Scan for the cell matching the given text and deliver its [X, Y] coordinate at center. 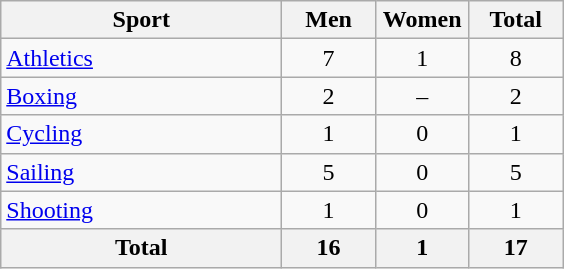
Sport [142, 20]
Athletics [142, 58]
Women [422, 20]
Sailing [142, 172]
Cycling [142, 134]
Men [329, 20]
8 [516, 58]
16 [329, 248]
7 [329, 58]
Boxing [142, 96]
Shooting [142, 210]
17 [516, 248]
– [422, 96]
